Return (x, y) of the center of cell containing provided text 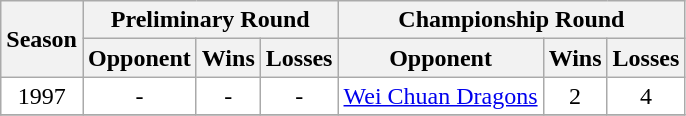
Season (42, 39)
Preliminary Round (210, 20)
1997 (42, 96)
2 (575, 96)
4 (646, 96)
Championship Round (512, 20)
Wei Chuan Dragons (440, 96)
